Find where the given text appears and provide that cell's center as (X, Y) coordinate. 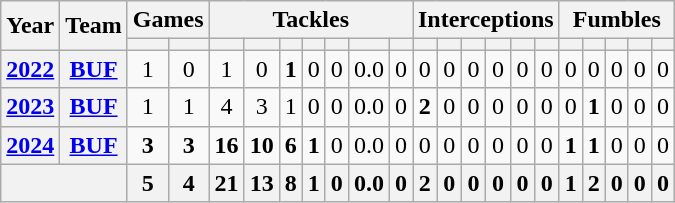
Fumbles (616, 20)
21 (226, 183)
5 (148, 183)
Team (94, 26)
10 (262, 145)
Tackles (310, 20)
16 (226, 145)
2023 (30, 107)
Year (30, 26)
6 (290, 145)
Interceptions (486, 20)
2024 (30, 145)
13 (262, 183)
2022 (30, 69)
8 (290, 183)
Games (168, 20)
